Locate the cell with the specified text and output its (x, y) center coordinate. 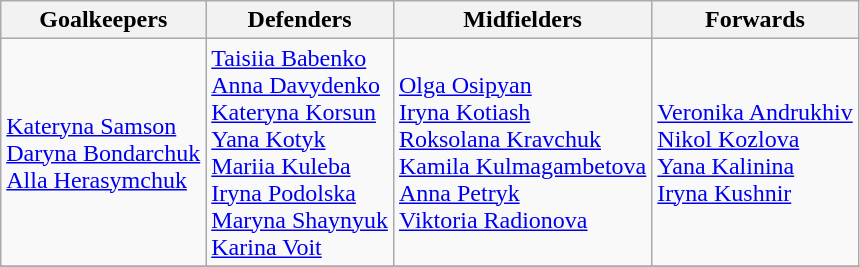
Kateryna Samson Daryna Bondarchuk Alla Herasymchuk (104, 152)
Olga Osipyan Iryna Kotiash Roksolana Kravchuk Kamila Kulmagambetova Anna Petryk Viktoria Radionova (522, 152)
Veronika Andrukhiv Nikol Kozlova Yana Kalinina Iryna Kushnir (755, 152)
Forwards (755, 20)
Midfielders (522, 20)
Taisiia Babenko Anna Davydenko Kateryna Korsun Yana Kotyk Mariia Kuleba Iryna Podolska Maryna Shaynyuk Karina Voit (300, 152)
Goalkeepers (104, 20)
Defenders (300, 20)
